Return the (x, y) coordinate for the center point of the cell that contains the specified text.  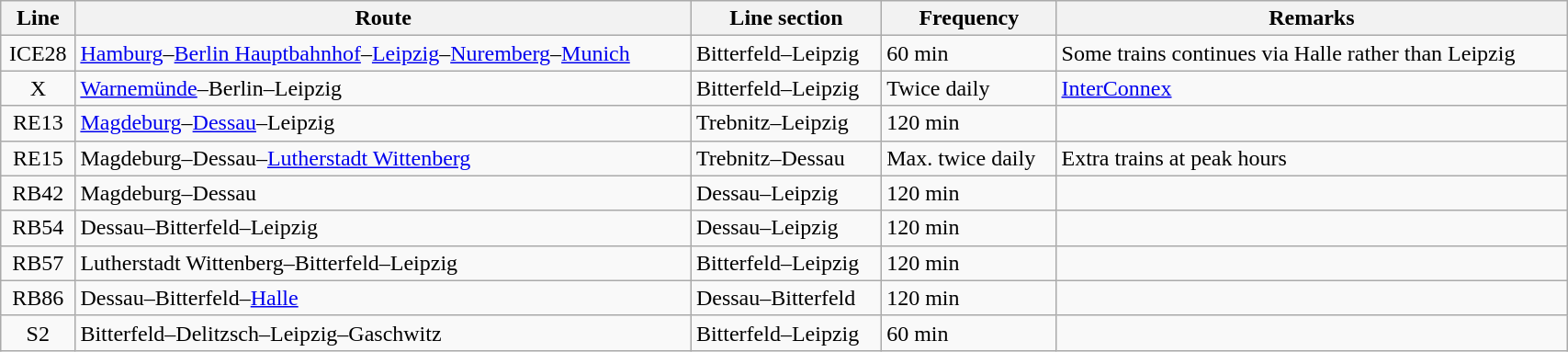
S2 (39, 333)
ICE28 (39, 53)
RB42 (39, 193)
Some trains continues via Halle rather than Leipzig (1312, 53)
Max. twice daily (969, 158)
Frequency (969, 18)
Dessau–Bitterfeld–Leipzig (384, 228)
InterConnex (1312, 88)
RE15 (39, 158)
Route (384, 18)
Bitterfeld–Delitzsch–Leipzig–Gaschwitz (384, 333)
Line section (786, 18)
Hamburg–Berlin Hauptbahnhof–Leipzig–Nuremberg–Munich (384, 53)
RE13 (39, 123)
Lutherstadt Wittenberg–Bitterfeld–Leipzig (384, 263)
RB54 (39, 228)
Dessau–Bitterfeld–Halle (384, 298)
Magdeburg–Dessau (384, 193)
Trebnitz–Dessau (786, 158)
Dessau–Bitterfeld (786, 298)
Line (39, 18)
RB86 (39, 298)
Twice daily (969, 88)
Extra trains at peak hours (1312, 158)
Magdeburg–Dessau–Lutherstadt Wittenberg (384, 158)
Trebnitz–Leipzig (786, 123)
X (39, 88)
Magdeburg–Dessau–Leipzig (384, 123)
RB57 (39, 263)
Warnemünde–Berlin–Leipzig (384, 88)
Remarks (1312, 18)
